Pinpoint the cell where the given text exists, returning its (x, y) midpoint coordinate. 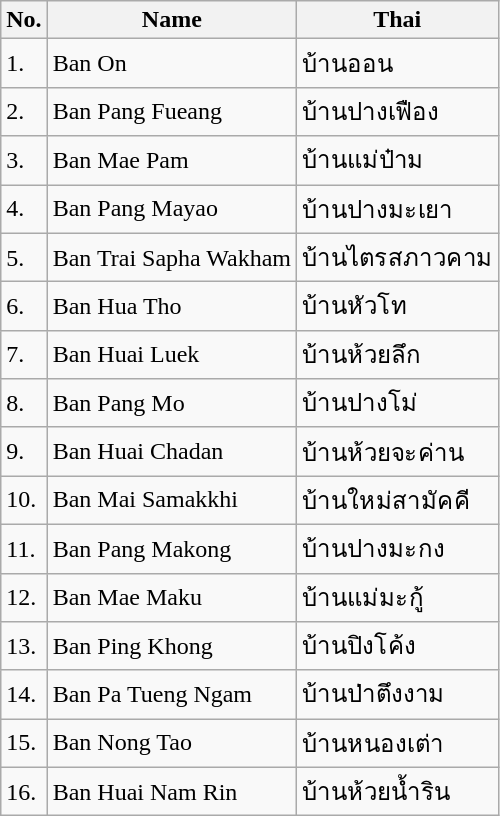
บ้านห้วยน้ำริน (398, 792)
บ้านปางมะกง (398, 548)
Ban Mae Maku (172, 598)
16. (24, 792)
2. (24, 112)
บ้านปางเฟือง (398, 112)
Ban Nong Tao (172, 744)
1. (24, 64)
Ban Pang Fueang (172, 112)
Ban Ping Khong (172, 646)
6. (24, 306)
Ban Mai Samakkhi (172, 500)
Ban Pang Mayao (172, 208)
11. (24, 548)
Name (172, 20)
บ้านแม่ป๋าม (398, 160)
บ้านแม่มะกู้ (398, 598)
บ้านปางมะเยา (398, 208)
Ban Pa Tueng Ngam (172, 694)
บ้านป่าตึงงาม (398, 694)
10. (24, 500)
Ban Huai Chadan (172, 452)
5. (24, 258)
Ban Pang Mo (172, 404)
บ้านห้วยจะค่าน (398, 452)
Ban Pang Makong (172, 548)
บ้านห้วยลึก (398, 354)
3. (24, 160)
บ้านปางโม่ (398, 404)
8. (24, 404)
Thai (398, 20)
14. (24, 694)
บ้านหัวโท (398, 306)
บ้านออน (398, 64)
15. (24, 744)
13. (24, 646)
No. (24, 20)
บ้านปิงโค้ง (398, 646)
12. (24, 598)
บ้านหนองเต่า (398, 744)
Ban Hua Tho (172, 306)
Ban On (172, 64)
7. (24, 354)
บ้านใหม่สามัคคี (398, 500)
Ban Trai Sapha Wakham (172, 258)
Ban Huai Luek (172, 354)
Ban Mae Pam (172, 160)
Ban Huai Nam Rin (172, 792)
บ้านไตรสภาวคาม (398, 258)
9. (24, 452)
4. (24, 208)
